Identify which cell holds the provided text, then report its [x, y] central coordinate. 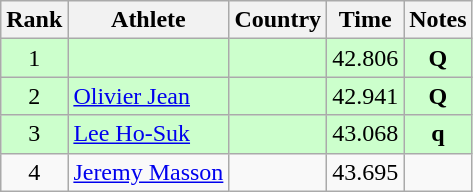
Olivier Jean [148, 96]
42.941 [366, 96]
Rank [34, 20]
Country [278, 20]
2 [34, 96]
Lee Ho-Suk [148, 134]
Time [366, 20]
42.806 [366, 58]
1 [34, 58]
q [438, 134]
43.068 [366, 134]
43.695 [366, 172]
Jeremy Masson [148, 172]
4 [34, 172]
Athlete [148, 20]
3 [34, 134]
Notes [438, 20]
